From the cell containing the given text, extract its center point as [X, Y] coordinate. 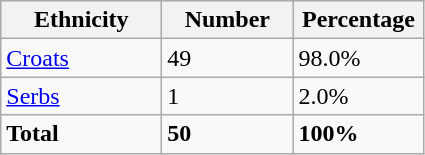
Total [82, 134]
100% [358, 134]
Croats [82, 58]
49 [228, 58]
Ethnicity [82, 20]
2.0% [358, 96]
1 [228, 96]
Number [228, 20]
50 [228, 134]
Percentage [358, 20]
98.0% [358, 58]
Serbs [82, 96]
